For the text-containing cell, return its midpoint in [X, Y] coordinate format. 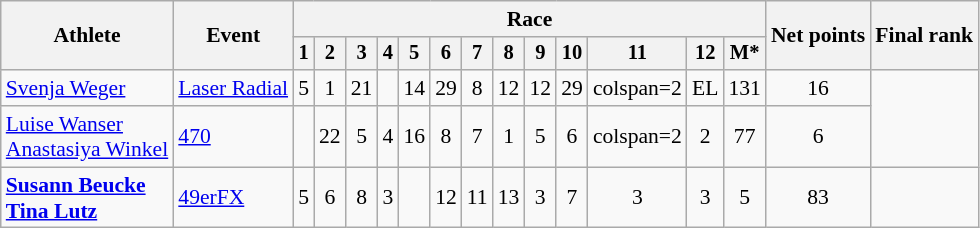
131 [744, 88]
77 [744, 136]
83 [818, 198]
EL [706, 88]
Final rank [924, 36]
Athlete [88, 36]
Susann BeuckeTina Lutz [88, 198]
Svenja Weger [88, 88]
21 [362, 88]
22 [330, 136]
Net points [818, 36]
49erFX [233, 198]
Event [233, 36]
Laser Radial [233, 88]
14 [414, 88]
10 [572, 54]
Race [530, 19]
470 [233, 136]
13 [509, 198]
9 [540, 54]
Luise WanserAnastasiya Winkel [88, 136]
M* [744, 54]
